Return [x, y] of the center of cell containing provided text 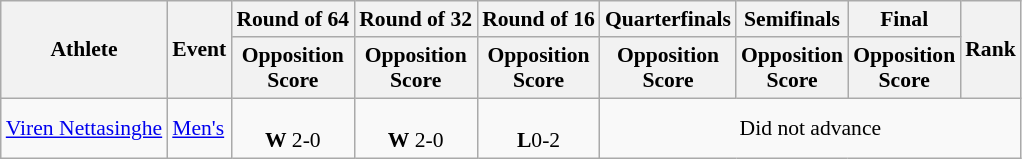
Round of 16 [538, 19]
Final [904, 19]
Athlete [84, 50]
Rank [990, 50]
Round of 64 [292, 19]
Men's [199, 128]
Semifinals [792, 19]
Quarterfinals [668, 19]
L0-2 [538, 128]
Round of 32 [416, 19]
Event [199, 50]
Did not advance [810, 128]
Viren Nettasinghe [84, 128]
